Determine the [X, Y] coordinate at the center of the cell enclosing the given text.  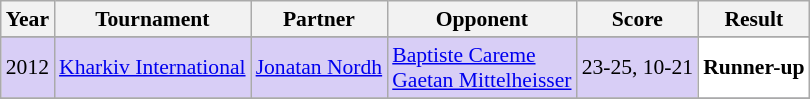
23-25, 10-21 [638, 68]
Score [638, 19]
Opponent [482, 19]
2012 [28, 68]
Partner [320, 19]
Tournament [152, 19]
Jonatan Nordh [320, 68]
Year [28, 19]
Runner-up [754, 68]
Baptiste Careme Gaetan Mittelheisser [482, 68]
Result [754, 19]
Kharkiv International [152, 68]
